For the text-containing cell, return its midpoint in [x, y] coordinate format. 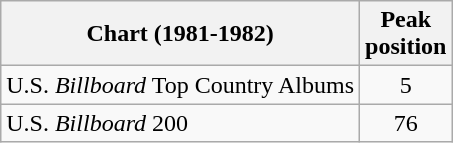
76 [406, 123]
U.S. Billboard Top Country Albums [180, 85]
U.S. Billboard 200 [180, 123]
5 [406, 85]
Peakposition [406, 34]
Chart (1981-1982) [180, 34]
